Output the [x, y] coordinate of the center of the cell containing the given text.  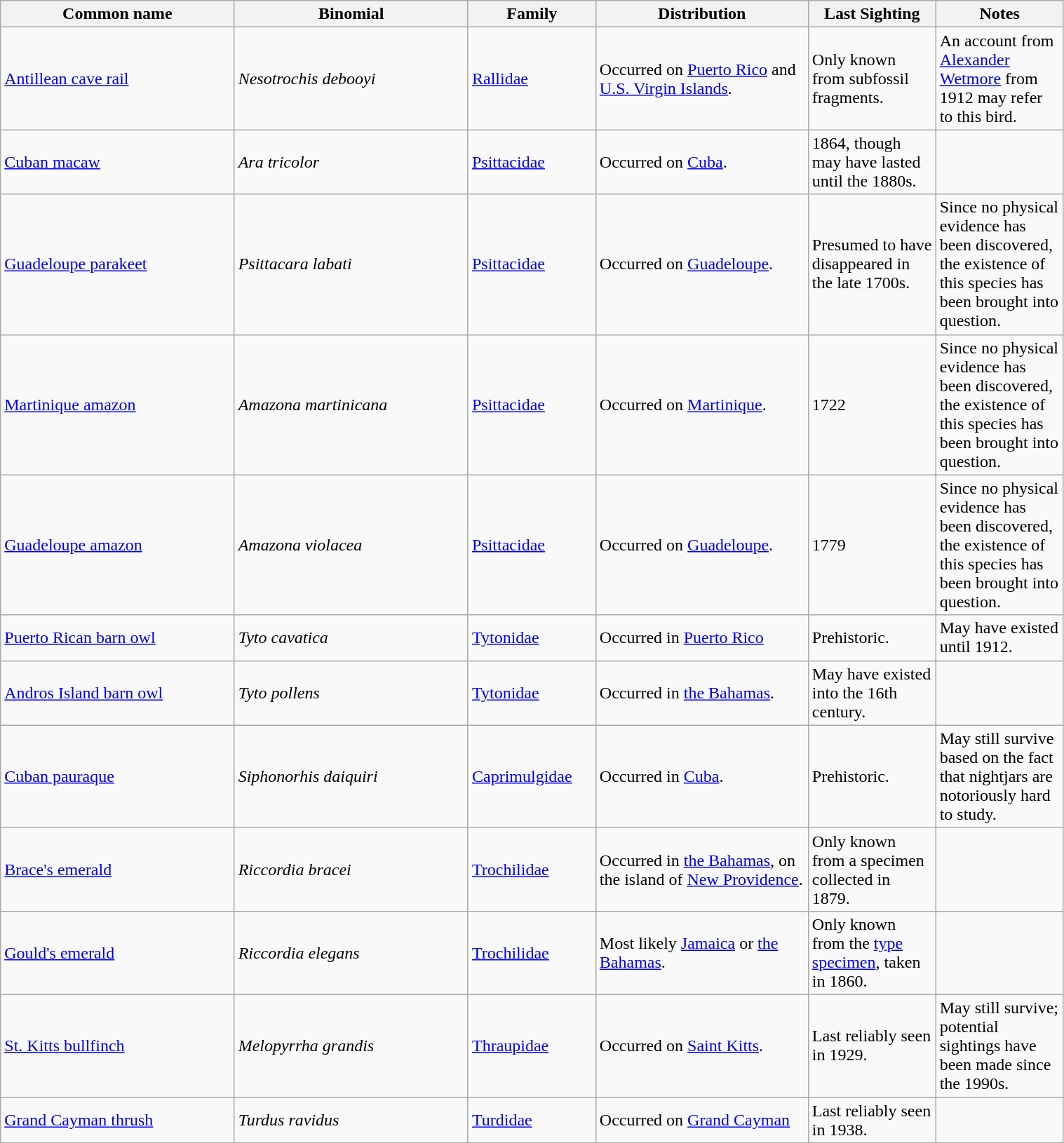
Family [532, 14]
1864, though may have lasted until the 1880s. [872, 162]
Occurred on Saint Kitts. [701, 1046]
Last reliably seen in 1938. [872, 1119]
Melopyrrha grandis [351, 1046]
Only known from the type specimen, taken in 1860. [872, 952]
Andros Island barn owl [118, 693]
Last Sighting [872, 14]
Cuban pauraque [118, 776]
Grand Cayman thrush [118, 1119]
Common name [118, 14]
Notes [999, 14]
Only known from a specimen collected in 1879. [872, 870]
Occurred in the Bahamas, on the island of New Providence. [701, 870]
Martinique amazon [118, 405]
Caprimulgidae [532, 776]
Tyto cavatica [351, 638]
Rallidae [532, 79]
Occurred in the Bahamas. [701, 693]
Nesotrochis debooyi [351, 79]
1779 [872, 545]
Riccordia elegans [351, 952]
Occurred on Puerto Rico and U.S. Virgin Islands. [701, 79]
May still survive based on the fact that nightjars are notoriously hard to study. [999, 776]
Occurred in Cuba. [701, 776]
Occurred on Cuba. [701, 162]
Turdidae [532, 1119]
Most likely Jamaica or the Bahamas. [701, 952]
Occurred on Martinique. [701, 405]
Gould's emerald [118, 952]
Last reliably seen in 1929. [872, 1046]
Brace's emerald [118, 870]
May have existed until 1912. [999, 638]
Occurred in Puerto Rico [701, 638]
May still survive; potential sightings have been made since the 1990s. [999, 1046]
Ara tricolor [351, 162]
Binomial [351, 14]
Turdus ravidus [351, 1119]
Occurred on Grand Cayman [701, 1119]
Guadeloupe amazon [118, 545]
Puerto Rican barn owl [118, 638]
Only known from subfossil fragments. [872, 79]
Distribution [701, 14]
St. Kitts bullfinch [118, 1046]
Thraupidae [532, 1046]
Psittacara labati [351, 264]
Amazona martinicana [351, 405]
Amazona violacea [351, 545]
Cuban macaw [118, 162]
An account from Alexander Wetmore from 1912 may refer to this bird. [999, 79]
Antillean cave rail [118, 79]
Siphonorhis daiquiri [351, 776]
Presumed to have disappeared in the late 1700s. [872, 264]
Riccordia bracei [351, 870]
Tyto pollens [351, 693]
May have existed into the 16th century. [872, 693]
1722 [872, 405]
Guadeloupe parakeet [118, 264]
